Identify which cell holds the provided text, then report its [x, y] central coordinate. 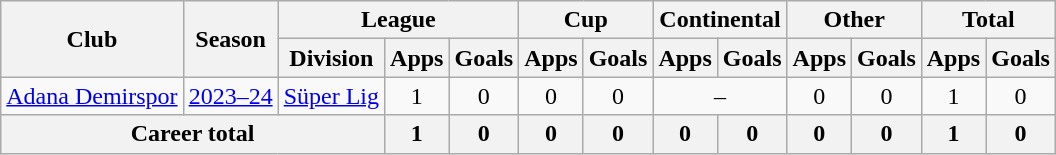
Continental [720, 20]
Club [92, 39]
Total [988, 20]
2023–24 [230, 96]
League [398, 20]
Division [331, 58]
Other [854, 20]
Süper Lig [331, 96]
Season [230, 39]
– [720, 96]
Cup [586, 20]
Adana Demirspor [92, 96]
Career total [193, 134]
